Capture the cell that displays the provided text and extract its (x, y) central coordinate. 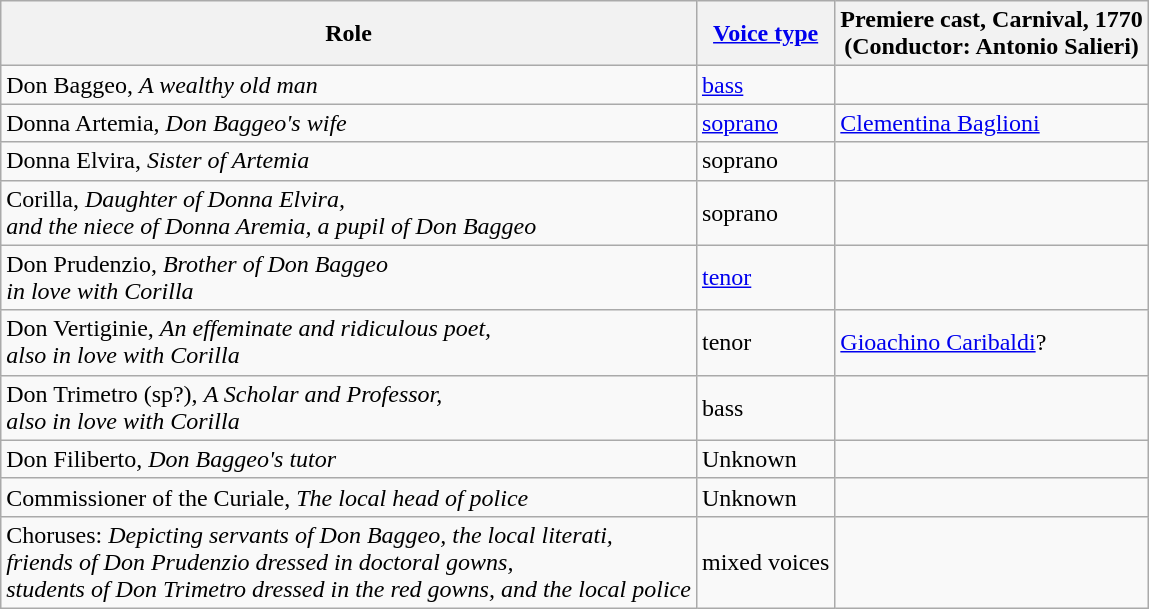
Don Trimetro (sp?), A Scholar and Professor,also in love with Corilla (349, 408)
Don Filiberto, Don Baggeo's tutor (349, 459)
Premiere cast, Carnival, 1770(Conductor: Antonio Salieri) (992, 34)
Voice type (765, 34)
Commissioner of the Curiale, The local head of police (349, 497)
Don Vertiginie, An effeminate and ridiculous poet,also in love with Corilla (349, 342)
Don Baggeo, A wealthy old man (349, 85)
Gioachino Caribaldi? (992, 342)
Donna Artemia, Don Baggeo's wife (349, 123)
Don Prudenzio, Brother of Don Baggeoin love with Corilla (349, 278)
Role (349, 34)
Donna Elvira, Sister of Artemia (349, 161)
Clementina Baglioni (992, 123)
Corilla, Daughter of Donna Elvira,and the niece of Donna Aremia, a pupil of Don Baggeo (349, 212)
mixed voices (765, 562)
